Determine the (x, y) coordinate at the center of the cell enclosing the given text.  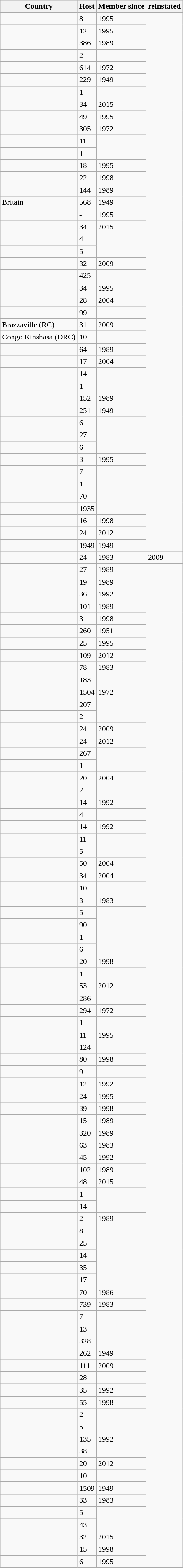
- (87, 215)
19 (87, 582)
16 (87, 521)
Member since (121, 6)
53 (87, 986)
Congo Kinshasa (DRC) (39, 337)
152 (87, 398)
1509 (87, 1488)
33 (87, 1500)
229 (87, 80)
78 (87, 668)
45 (87, 1158)
Britain (39, 202)
739 (87, 1304)
124 (87, 1047)
64 (87, 349)
1986 (121, 1292)
63 (87, 1145)
320 (87, 1133)
90 (87, 925)
135 (87, 1439)
9 (87, 1072)
111 (87, 1366)
55 (87, 1402)
101 (87, 606)
22 (87, 178)
386 (87, 43)
614 (87, 68)
36 (87, 594)
Brazzaville (RC) (39, 325)
80 (87, 1059)
294 (87, 1010)
reinstated (164, 6)
49 (87, 116)
251 (87, 410)
48 (87, 1182)
328 (87, 1341)
1935 (87, 508)
102 (87, 1170)
39 (87, 1108)
18 (87, 166)
260 (87, 631)
262 (87, 1353)
109 (87, 655)
50 (87, 863)
1504 (87, 692)
144 (87, 190)
267 (87, 753)
13 (87, 1329)
99 (87, 312)
38 (87, 1451)
43 (87, 1525)
286 (87, 998)
568 (87, 202)
207 (87, 704)
31 (87, 325)
425 (87, 276)
Country (39, 6)
Host (87, 6)
1951 (121, 631)
305 (87, 129)
183 (87, 680)
